Scan for the cell matching the given text and deliver its [x, y] coordinate at center. 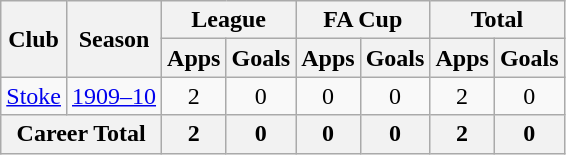
Stoke [34, 96]
FA Cup [363, 20]
Season [114, 39]
Club [34, 39]
League [229, 20]
1909–10 [114, 96]
Total [497, 20]
Career Total [82, 134]
